Capture the cell that displays the provided text and extract its (X, Y) central coordinate. 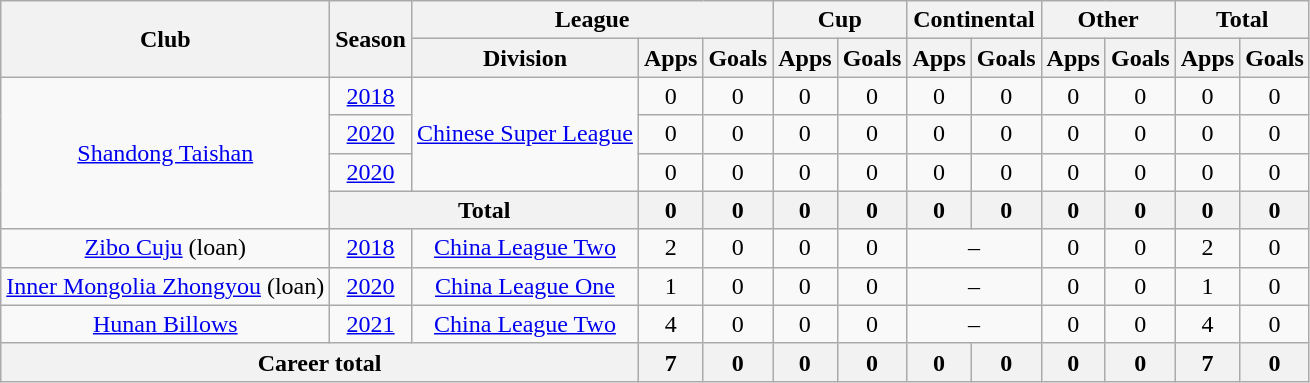
Club (166, 39)
Zibo Cuju (loan) (166, 248)
Continental (974, 20)
Chinese Super League (524, 134)
Division (524, 58)
Career total (320, 362)
Hunan Billows (166, 324)
Inner Mongolia Zhongyou (loan) (166, 286)
China League One (524, 286)
2021 (371, 324)
League (592, 20)
Shandong Taishan (166, 153)
Season (371, 39)
Other (1108, 20)
Cup (840, 20)
